Search for the cell housing the specified text and yield its [X, Y] center coordinate. 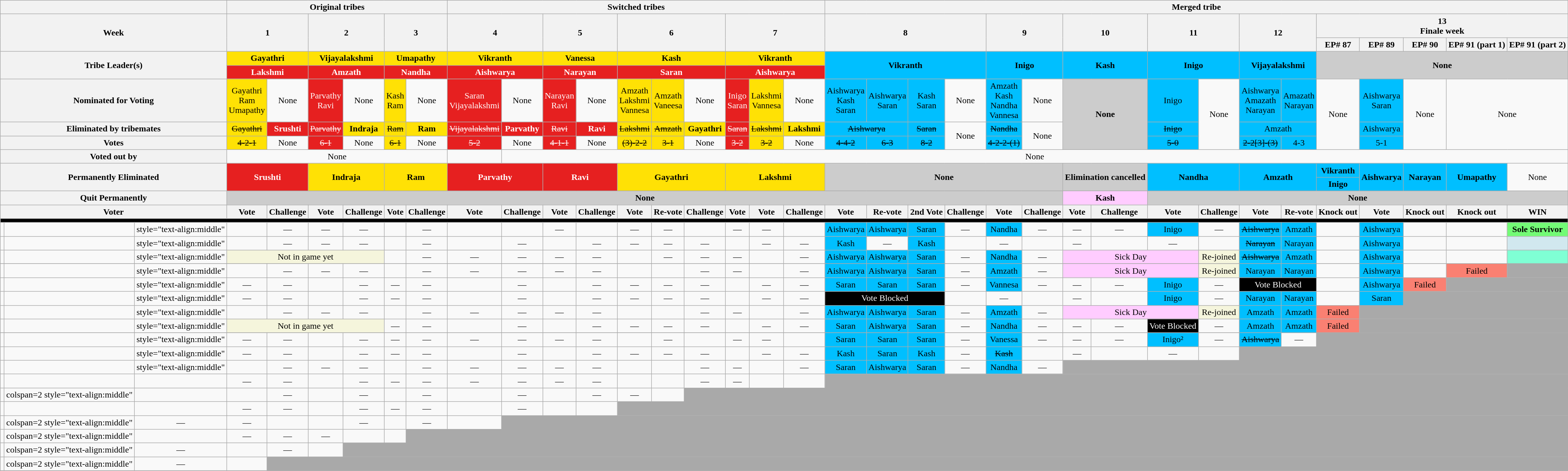
13Finale week [1442, 26]
Week [114, 33]
AishwaryaKashSaran [846, 101]
Tribe Leader(s) [114, 65]
SaranVijayalakshmi [474, 101]
GayathriRamUmapathy [247, 101]
4 [495, 33]
AmzathLakshmiVannesa [634, 101]
AmzathKashNandhaVannesa [1004, 101]
8-2 [926, 143]
5-0 [1173, 143]
NarayanRavi [559, 101]
5-2 [474, 143]
6-3 [887, 143]
EP# 91 (part 2) [1538, 45]
AmazathNarayan [1299, 101]
4-4-2 [846, 143]
4-2-2-(1) [1004, 143]
2 [346, 33]
11 [1194, 33]
8 [905, 33]
EP# 91 (part 1) [1477, 45]
ParvathyRavi [326, 101]
4-2-1 [247, 143]
Original tribes [337, 7]
LakshmiVannesa [766, 101]
Elimination cancelled [1105, 177]
10 [1105, 33]
4-3 [1299, 143]
2-2[3]-(3) [1260, 143]
WIN [1538, 212]
Votes [114, 143]
7 [775, 33]
Inigo² [1173, 340]
1 [267, 33]
5 [580, 33]
Switched tribes [636, 7]
KashSaran [926, 101]
(3)-2-2 [634, 143]
Eliminated by tribemates [114, 129]
EP# 87 [1338, 45]
KashRam [395, 101]
Sole Survivor [1538, 230]
Merged tribe [1196, 7]
3-1 [668, 143]
Nominated for Voting [114, 101]
3 [416, 33]
Voter [114, 212]
Quit Permanently [114, 198]
6 [671, 33]
EP# 90 [1425, 45]
EP# 89 [1382, 45]
9 [1025, 33]
AmzathVaneesa [668, 101]
Vannesa [1004, 285]
2nd Vote [926, 212]
Permanently Eliminated [114, 177]
4-1-1 [559, 143]
5-1 [1382, 143]
InigoSaran [737, 101]
AishwaryaAmazathNarayan [1260, 101]
Voted out by [114, 156]
12 [1278, 33]
